For the text-containing cell, return its midpoint in [x, y] coordinate format. 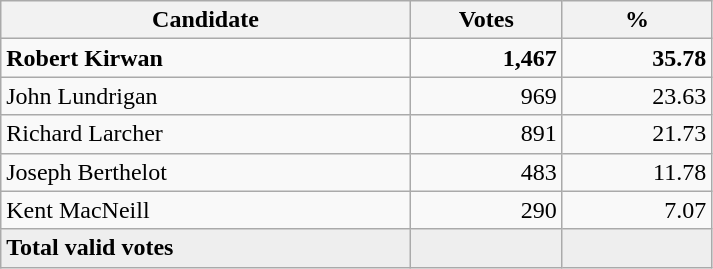
John Lundrigan [206, 96]
Kent MacNeill [206, 210]
23.63 [637, 96]
11.78 [637, 172]
483 [486, 172]
% [637, 20]
Votes [486, 20]
35.78 [637, 58]
Richard Larcher [206, 134]
969 [486, 96]
21.73 [637, 134]
Joseph Berthelot [206, 172]
1,467 [486, 58]
290 [486, 210]
891 [486, 134]
Candidate [206, 20]
7.07 [637, 210]
Total valid votes [206, 248]
Robert Kirwan [206, 58]
